Pinpoint the cell where the given text exists, returning its (x, y) midpoint coordinate. 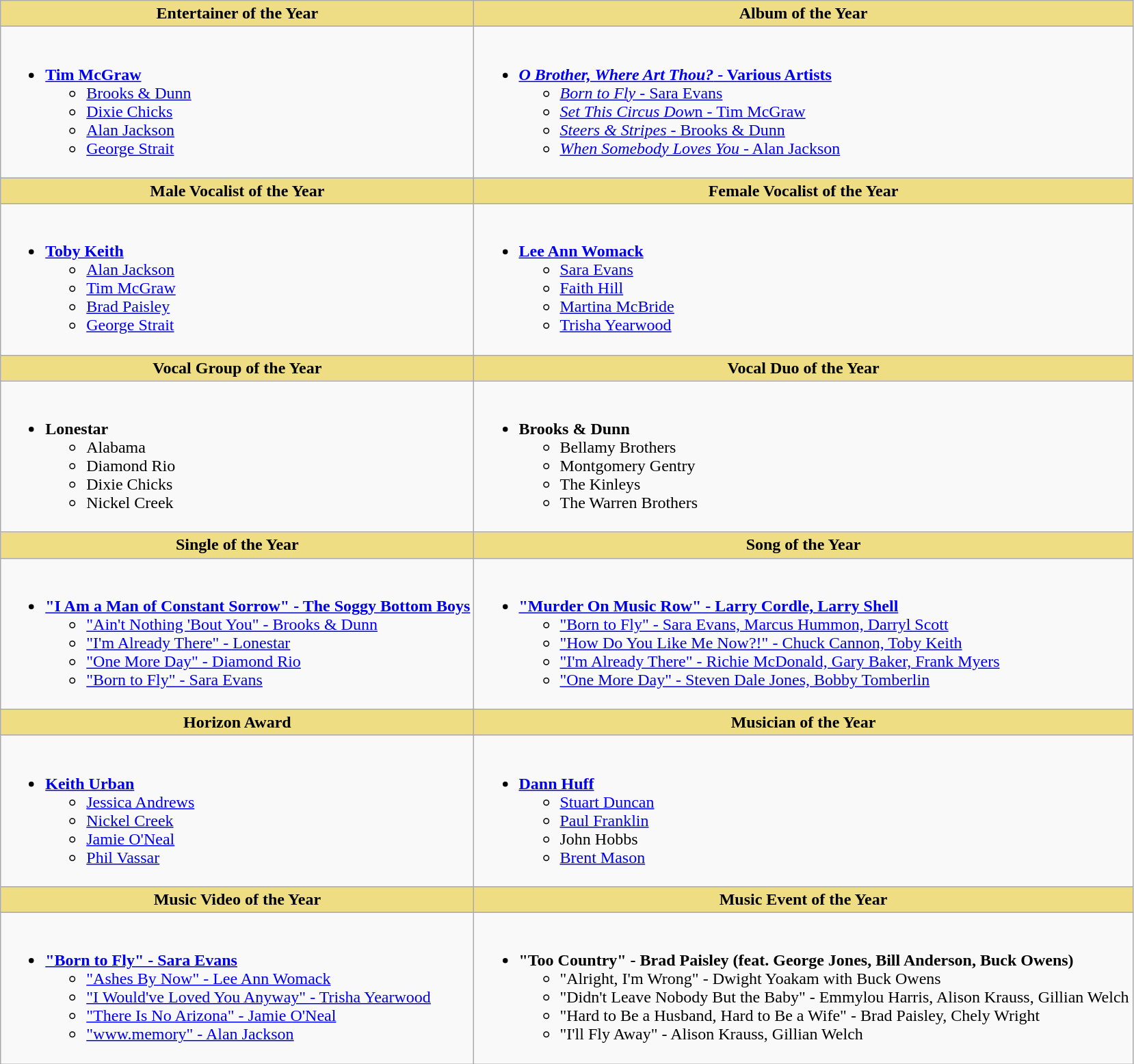
Tim McGrawBrooks & DunnDixie ChicksAlan JacksonGeorge Strait (237, 103)
Dann HuffStuart DuncanPaul FranklinJohn HobbsBrent Mason (803, 811)
Entertainer of the Year (237, 14)
Female Vocalist of the Year (803, 191)
Vocal Duo of the Year (803, 368)
Male Vocalist of the Year (237, 191)
LonestarAlabamaDiamond RioDixie ChicksNickel Creek (237, 457)
Toby KeithAlan JacksonTim McGrawBrad PaisleyGeorge Strait (237, 279)
Keith UrbanJessica AndrewsNickel CreekJamie O'NealPhil Vassar (237, 811)
Musician of the Year (803, 722)
Brooks & DunnBellamy BrothersMontgomery GentryThe KinleysThe Warren Brothers (803, 457)
Album of the Year (803, 14)
Horizon Award (237, 722)
Lee Ann WomackSara EvansFaith HillMartina McBrideTrisha Yearwood (803, 279)
Music Video of the Year (237, 899)
Song of the Year (803, 545)
Single of the Year (237, 545)
Music Event of the Year (803, 899)
Vocal Group of the Year (237, 368)
